Extract the (x, y) coordinate from the center of the cell holding the provided text.  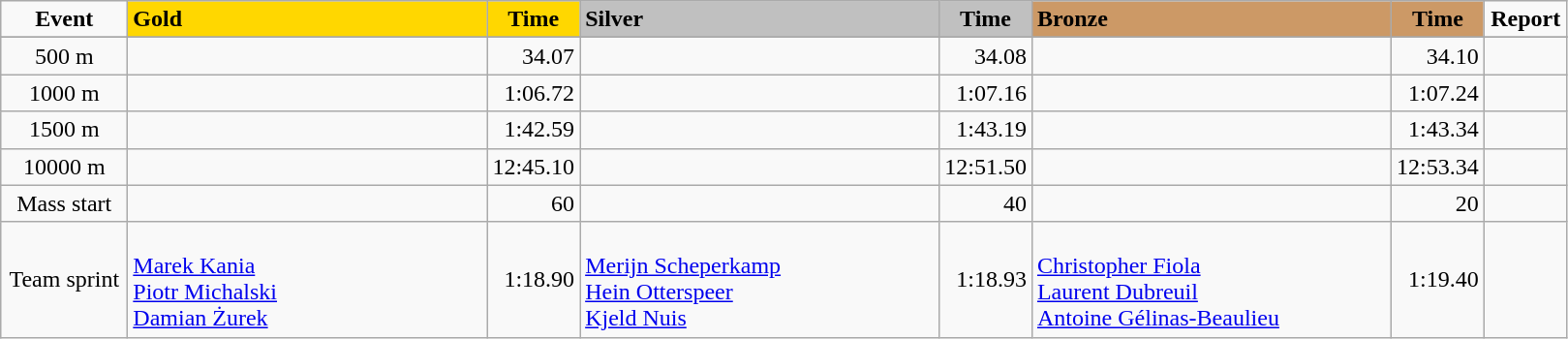
1:43.34 (1437, 130)
1:43.19 (986, 130)
12:51.50 (986, 167)
Team sprint (64, 279)
1500 m (64, 130)
20 (1437, 203)
34.10 (1437, 56)
1:18.90 (534, 279)
Gold (308, 19)
Merijn ScheperkampHein OtterspeerKjeld Nuis (759, 279)
Event (64, 19)
500 m (64, 56)
40 (986, 203)
Report (1525, 19)
10000 m (64, 167)
12:45.10 (534, 167)
1:19.40 (1437, 279)
Marek KaniaPiotr MichalskiDamian Żurek (308, 279)
34.08 (986, 56)
12:53.34 (1437, 167)
Bronze (1211, 19)
Christopher FiolaLaurent DubreuilAntoine Gélinas-Beaulieu (1211, 279)
1:18.93 (986, 279)
34.07 (534, 56)
1:06.72 (534, 93)
Mass start (64, 203)
Silver (759, 19)
1:42.59 (534, 130)
1000 m (64, 93)
1:07.24 (1437, 93)
1:07.16 (986, 93)
60 (534, 203)
